Find where the given text appears and provide that cell's center as (X, Y) coordinate. 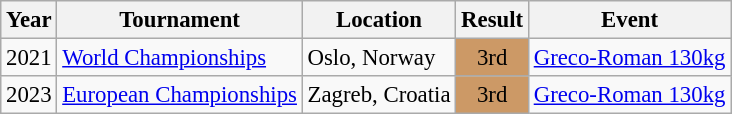
2023 (29, 95)
2021 (29, 58)
Event (629, 20)
World Championships (180, 58)
European Championships (180, 95)
Result (492, 20)
Location (379, 20)
Zagreb, Croatia (379, 95)
Oslo, Norway (379, 58)
Tournament (180, 20)
Year (29, 20)
